For the text-containing cell, return its midpoint in (X, Y) coordinate format. 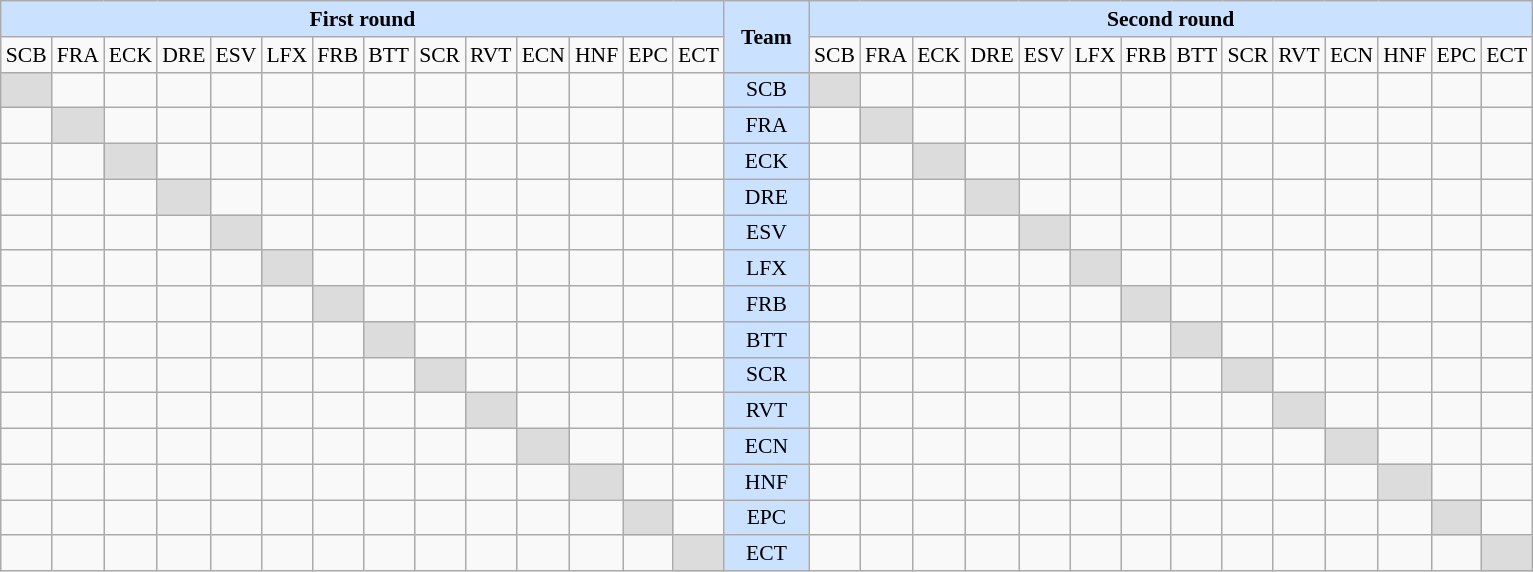
Team (766, 36)
First round (362, 19)
Second round (1170, 19)
